Return the [x, y] coordinate for the center point of the cell that contains the specified text.  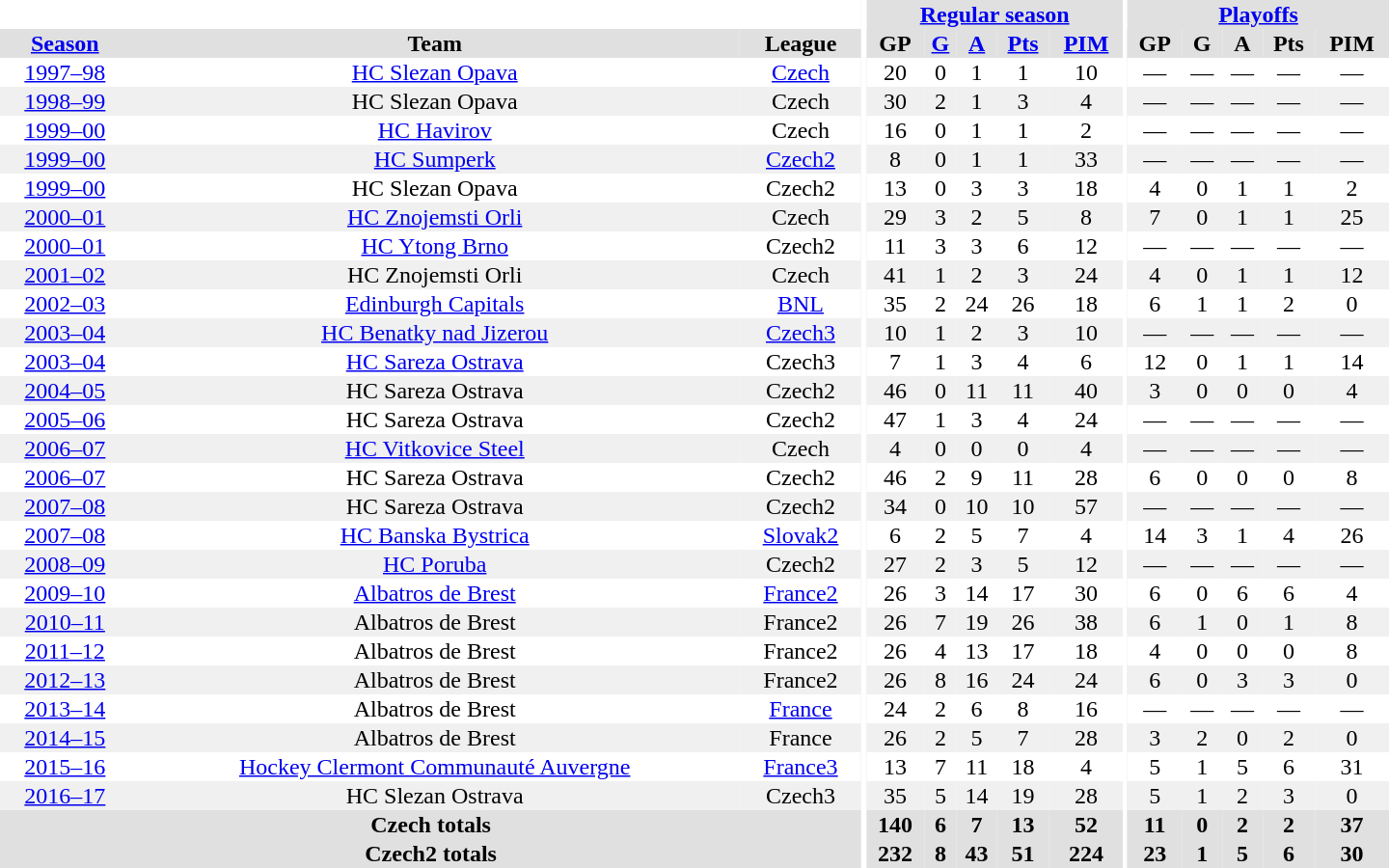
Season [66, 43]
Slovak2 [801, 535]
France3 [801, 767]
2015–16 [66, 767]
2011–12 [66, 651]
2002–03 [66, 304]
140 [895, 825]
20 [895, 72]
Team [435, 43]
1998–99 [66, 101]
37 [1352, 825]
HC Sumperk [435, 159]
2016–17 [66, 796]
Czech2 totals [430, 854]
23 [1155, 854]
2014–15 [66, 738]
2008–09 [66, 564]
27 [895, 564]
47 [895, 420]
Regular season [995, 14]
2005–06 [66, 420]
HC Slezan Ostrava [435, 796]
29 [895, 217]
57 [1086, 506]
9 [977, 477]
Playoffs [1258, 14]
25 [1352, 217]
HC Ytong Brno [435, 246]
2004–05 [66, 391]
34 [895, 506]
1997–98 [66, 72]
41 [895, 275]
51 [1022, 854]
Czech totals [430, 825]
League [801, 43]
43 [977, 854]
BNL [801, 304]
38 [1086, 622]
31 [1352, 767]
HC Poruba [435, 564]
2013–14 [66, 709]
232 [895, 854]
2009–10 [66, 593]
Hockey Clermont Communauté Auvergne [435, 767]
HC Banska Bystrica [435, 535]
Edinburgh Capitals [435, 304]
2001–02 [66, 275]
52 [1086, 825]
224 [1086, 854]
HC Benatky nad Jizerou [435, 333]
HC Vitkovice Steel [435, 448]
40 [1086, 391]
HC Havirov [435, 130]
2012–13 [66, 680]
2010–11 [66, 622]
33 [1086, 159]
